Capture the cell that displays the provided text and extract its [X, Y] central coordinate. 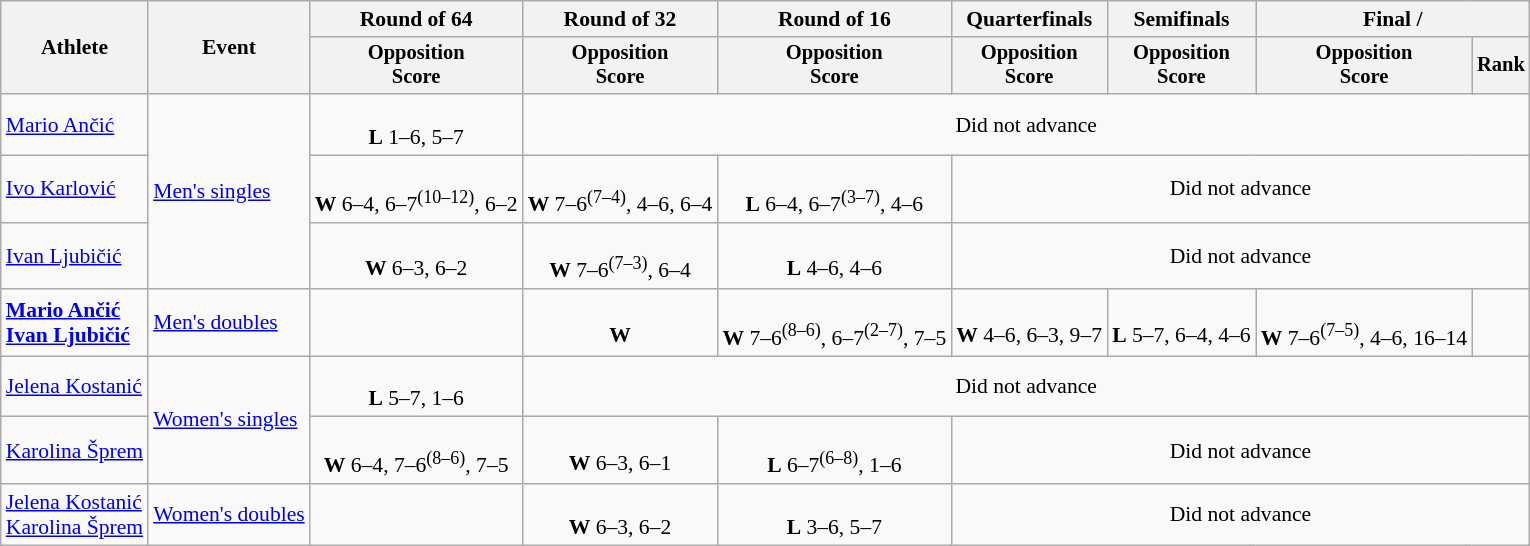
Jelena KostanićKarolina Šprem [74, 514]
W [620, 322]
Mario Ančić [74, 124]
Rank [1501, 66]
Ivo Karlović [74, 190]
Karolina Šprem [74, 450]
Final / [1393, 19]
L 6–7(6–8), 1–6 [834, 450]
W 6–4, 6–7(10–12), 6–2 [416, 190]
W 7–6(7–4), 4–6, 6–4 [620, 190]
Quarterfinals [1029, 19]
L 6–4, 6–7(3–7), 4–6 [834, 190]
L 3–6, 5–7 [834, 514]
Semifinals [1182, 19]
Men's doubles [229, 322]
Women's singles [229, 420]
L 5–7, 6–4, 4–6 [1182, 322]
W 6–4, 7–6(8–6), 7–5 [416, 450]
Round of 32 [620, 19]
W 4–6, 6–3, 9–7 [1029, 322]
Jelena Kostanić [74, 386]
L 1–6, 5–7 [416, 124]
W 7–6(7–3), 6–4 [620, 256]
L 4–6, 4–6 [834, 256]
Event [229, 48]
Women's doubles [229, 514]
Round of 16 [834, 19]
Ivan Ljubičić [74, 256]
W 6–3, 6–1 [620, 450]
W 7–6(8–6), 6–7(2–7), 7–5 [834, 322]
Men's singles [229, 192]
Mario AnčićIvan Ljubičić [74, 322]
L 5–7, 1–6 [416, 386]
W 7–6(7–5), 4–6, 16–14 [1364, 322]
Athlete [74, 48]
Round of 64 [416, 19]
